Determine the [X, Y] coordinate at the center of the cell enclosing the given text.  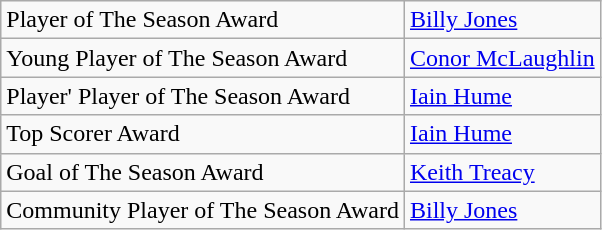
Goal of The Season Award [203, 172]
Conor McLaughlin [502, 58]
Top Scorer Award [203, 134]
Player of The Season Award [203, 20]
Young Player of The Season Award [203, 58]
Player' Player of The Season Award [203, 96]
Keith Treacy [502, 172]
Community Player of The Season Award [203, 210]
